Locate the cell with the specified text and output its (X, Y) center coordinate. 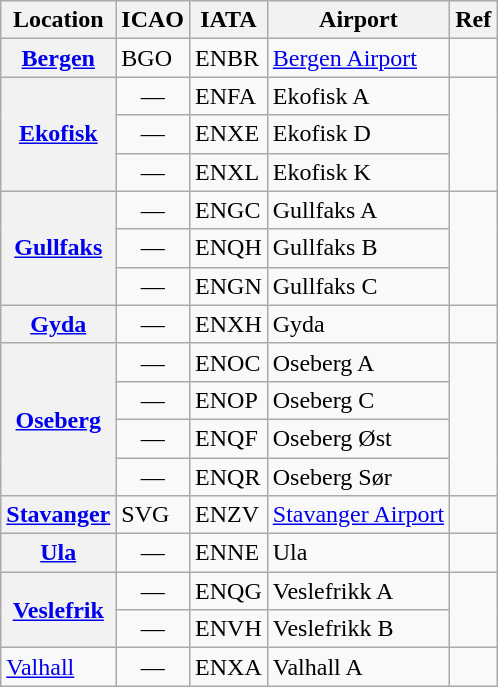
IATA (229, 20)
Valhall A (358, 667)
ENVH (229, 629)
Bergen Airport (358, 58)
BGO (153, 58)
ENOP (229, 400)
ENXH (229, 324)
Oseberg (58, 419)
Ref (474, 20)
Oseberg Sør (358, 477)
Gullfaks (58, 248)
ENQR (229, 477)
ENZV (229, 515)
Valhall (58, 667)
ENBR (229, 58)
Bergen (58, 58)
Ekofisk K (358, 172)
ENXA (229, 667)
ENNE (229, 553)
ENQH (229, 248)
Oseberg Øst (358, 438)
ENGC (229, 210)
ENGN (229, 286)
Ekofisk A (358, 96)
Stavanger Airport (358, 515)
Oseberg A (358, 362)
Stavanger (58, 515)
Gullfaks B (358, 248)
Ekofisk D (358, 134)
Location (58, 20)
SVG (153, 515)
Gullfaks A (358, 210)
Gullfaks C (358, 286)
ENOC (229, 362)
ENQF (229, 438)
ENFA (229, 96)
Ekofisk (58, 134)
ENQG (229, 591)
ENXE (229, 134)
ICAO (153, 20)
Veslefrikk B (358, 629)
Veslefrikk A (358, 591)
Oseberg C (358, 400)
Airport (358, 20)
ENXL (229, 172)
Veslefrik (58, 610)
